Search for the cell housing the specified text and yield its [X, Y] center coordinate. 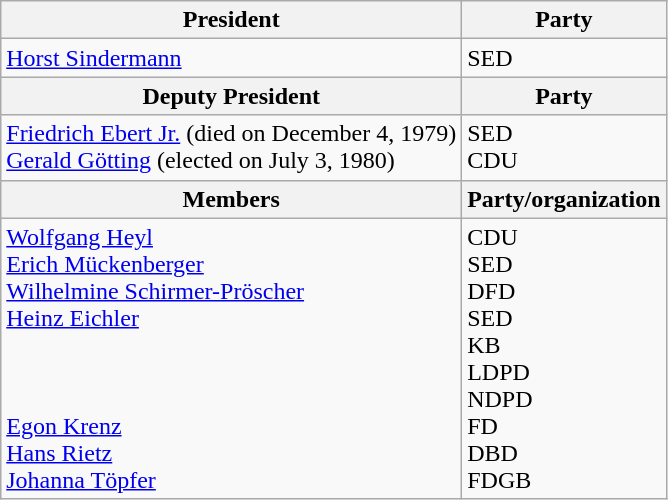
President [232, 20]
CDUSEDDFDSEDKBLDPDNDPDFDDBDFDGB [564, 358]
Deputy President [232, 96]
Horst Sindermann [232, 58]
Wolfgang HeylErich MückenbergerWilhelmine Schirmer-PröscherHeinz EichlerEgon KrenzHans RietzJohanna Töpfer [232, 358]
Members [232, 199]
SEDCDU [564, 148]
Party/organization [564, 199]
SED [564, 58]
Friedrich Ebert Jr. (died on December 4, 1979)Gerald Götting (elected on July 3, 1980) [232, 148]
